Determine the (x, y) coordinate at the center of the cell enclosing the given text.  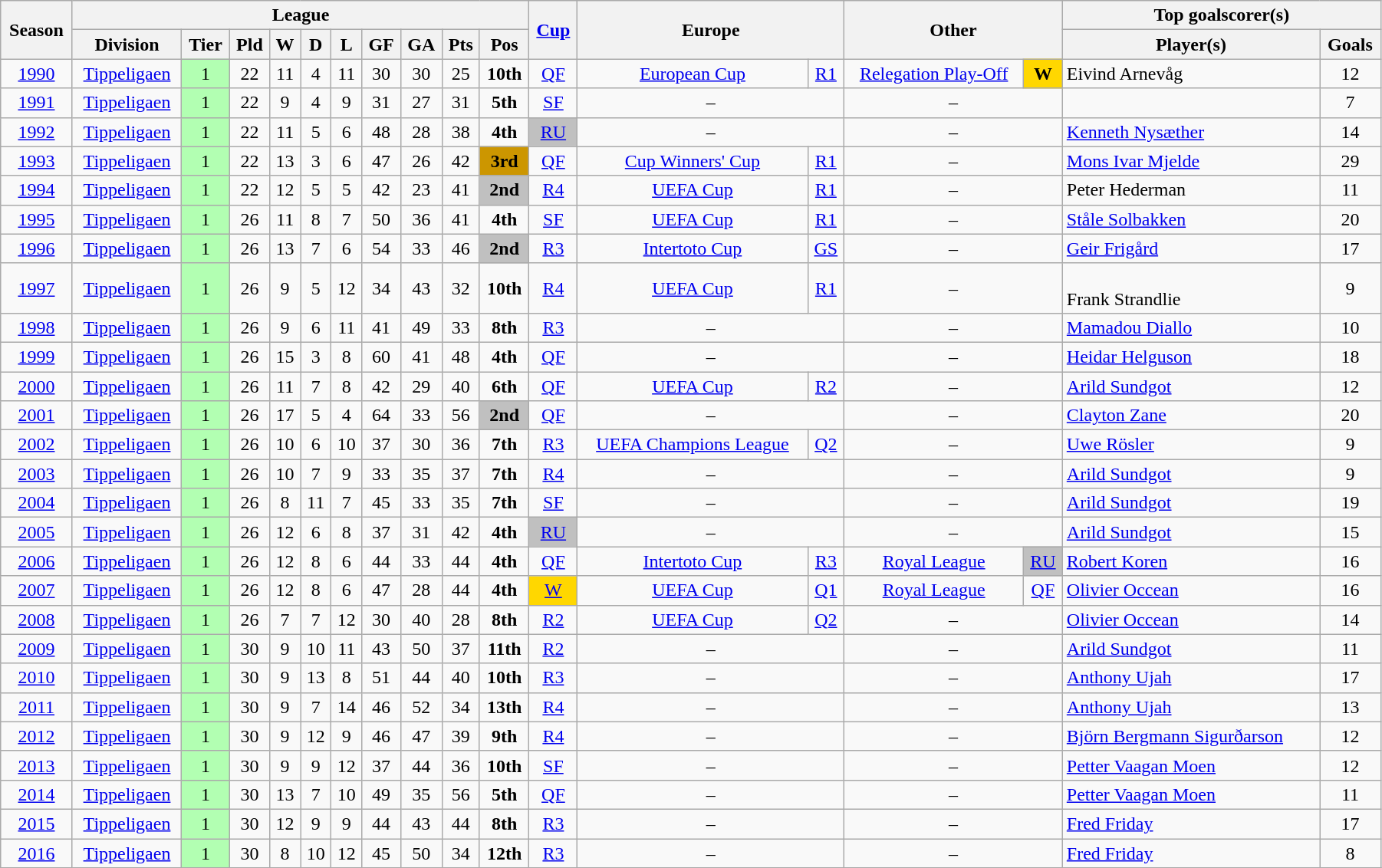
Europe (711, 30)
2008 (37, 620)
GS (826, 248)
Robert Koren (1190, 561)
Mamadou Diallo (1190, 327)
2004 (37, 503)
19 (1350, 503)
1992 (37, 132)
2003 (37, 474)
Relegation Play-Off (934, 74)
Ståle Solbakken (1190, 219)
GF (382, 44)
GA (421, 44)
38 (460, 132)
Player(s) (1190, 44)
32 (460, 288)
Division (127, 44)
Tier (206, 44)
64 (382, 416)
51 (382, 678)
D (316, 44)
Q1 (826, 590)
2007 (37, 590)
Cup (554, 30)
1991 (37, 103)
9th (504, 736)
54 (382, 248)
3rd (504, 161)
2010 (37, 678)
13th (504, 707)
Other (954, 30)
1994 (37, 190)
European Cup (693, 74)
Geir Frigård (1190, 248)
Cup Winners' Cup (693, 161)
Season (37, 30)
Pld (249, 44)
1990 (37, 74)
1998 (37, 327)
UEFA Champions League (693, 445)
52 (421, 707)
18 (1350, 357)
Frank Strandlie (1190, 288)
Mons Ivar Mjelde (1190, 161)
2005 (37, 532)
Kenneth Nysæther (1190, 132)
2009 (37, 649)
2000 (37, 386)
2012 (37, 736)
27 (421, 103)
Heidar Helguson (1190, 357)
Clayton Zane (1190, 416)
11th (504, 649)
Top goalscorer(s) (1221, 15)
2006 (37, 561)
Pts (460, 44)
60 (382, 357)
Eivind Arnevåg (1190, 74)
2011 (37, 707)
12th (504, 853)
1999 (37, 357)
25 (460, 74)
2001 (37, 416)
League (301, 15)
Björn Bergmann Sigurðarson (1190, 736)
Uwe Rösler (1190, 445)
Pos (504, 44)
2013 (37, 765)
2015 (37, 824)
6th (504, 386)
1996 (37, 248)
2002 (37, 445)
39 (460, 736)
2014 (37, 794)
23 (421, 190)
2016 (37, 853)
1993 (37, 161)
L (347, 44)
1997 (37, 288)
Goals (1350, 44)
1995 (37, 219)
Peter Hederman (1190, 190)
